Find where the given text appears and provide that cell's center as (X, Y) coordinate. 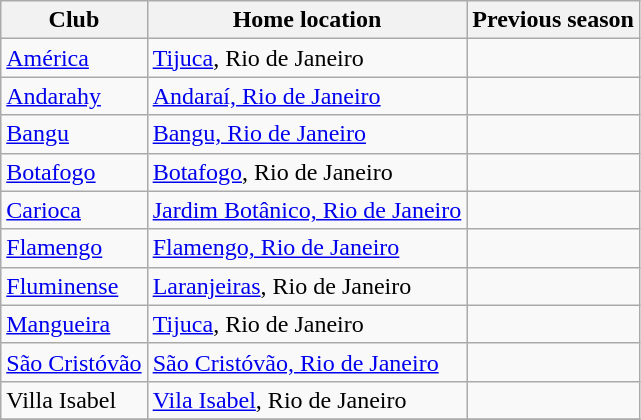
Andaraí, Rio de Janeiro (307, 96)
Home location (307, 20)
Flamengo, Rio de Janeiro (307, 248)
América (74, 58)
Villa Isabel (74, 400)
Jardim Botânico, Rio de Janeiro (307, 210)
Club (74, 20)
Flamengo (74, 248)
Bangu, Rio de Janeiro (307, 134)
Carioca (74, 210)
Bangu (74, 134)
Botafogo (74, 172)
Andarahy (74, 96)
Mangueira (74, 324)
Laranjeiras, Rio de Janeiro (307, 286)
Fluminense (74, 286)
Botafogo, Rio de Janeiro (307, 172)
Vila Isabel, Rio de Janeiro (307, 400)
São Cristóvão, Rio de Janeiro (307, 362)
São Cristóvão (74, 362)
Previous season (554, 20)
